Determine the [x, y] coordinate at the center of the cell enclosing the given text.  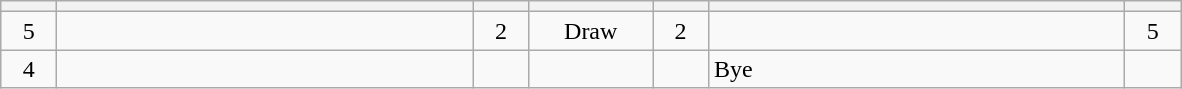
Draw [591, 31]
Bye [917, 69]
4 [29, 69]
